Find where the given text appears and provide that cell's center as [x, y] coordinate. 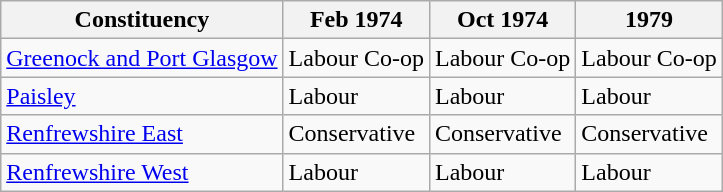
Renfrewshire East [142, 134]
Feb 1974 [356, 20]
Oct 1974 [502, 20]
Greenock and Port Glasgow [142, 58]
1979 [649, 20]
Paisley [142, 96]
Renfrewshire West [142, 172]
Constituency [142, 20]
